Extract the [x, y] coordinate from the center of the cell holding the provided text.  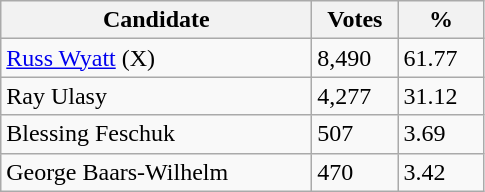
George Baars-Wilhelm [156, 172]
% [441, 20]
8,490 [355, 58]
3.69 [441, 134]
Votes [355, 20]
Blessing Feschuk [156, 134]
31.12 [441, 96]
507 [355, 134]
3.42 [441, 172]
Candidate [156, 20]
470 [355, 172]
Ray Ulasy [156, 96]
4,277 [355, 96]
61.77 [441, 58]
Russ Wyatt (X) [156, 58]
